Identify which cell holds the provided text, then report its [x, y] central coordinate. 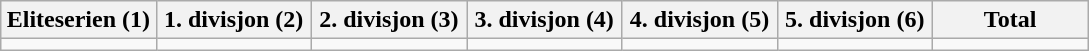
3. divisjon (4) [544, 20]
4. divisjon (5) [700, 20]
Total [1010, 20]
1. divisjon (2) [234, 20]
Eliteserien (1) [78, 20]
5. divisjon (6) [854, 20]
2. divisjon (3) [388, 20]
